Return the [X, Y] coordinate for the center point of the cell that contains the specified text.  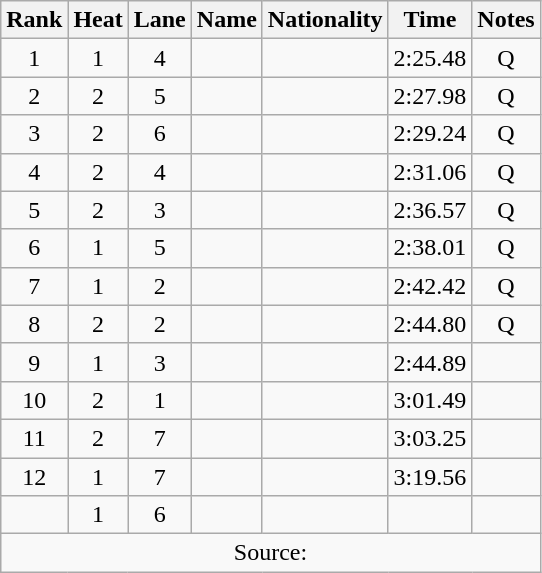
2:29.24 [430, 134]
Time [430, 20]
2:42.42 [430, 286]
2:31.06 [430, 172]
3:03.25 [430, 438]
2:25.48 [430, 58]
Nationality [325, 20]
2:38.01 [430, 248]
8 [34, 324]
3:01.49 [430, 400]
Lane [160, 20]
10 [34, 400]
Heat [98, 20]
3:19.56 [430, 477]
Name [226, 20]
2:44.80 [430, 324]
Rank [34, 20]
2:36.57 [430, 210]
2:44.89 [430, 362]
2:27.98 [430, 96]
Notes [506, 20]
Source: [270, 553]
9 [34, 362]
11 [34, 438]
12 [34, 477]
